Extract the (x, y) coordinate from the center of the cell holding the provided text.  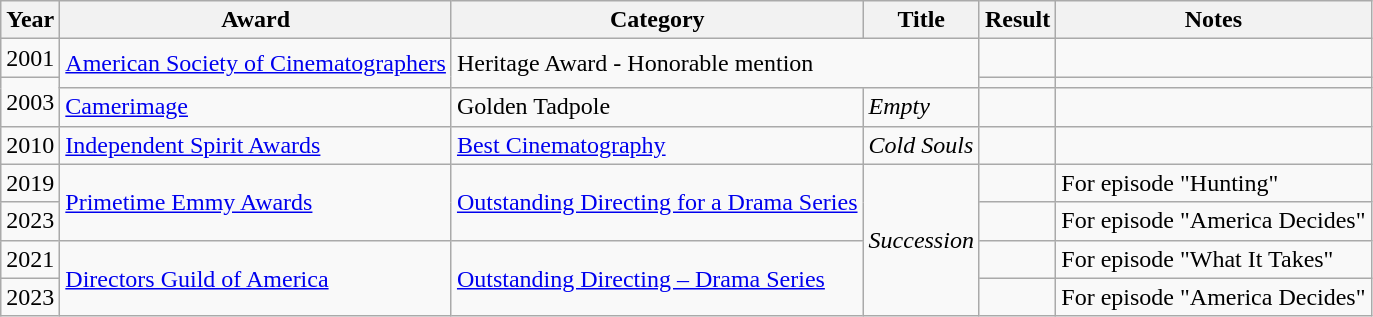
For episode "Hunting" (1214, 183)
Notes (1214, 20)
Category (657, 20)
2001 (30, 58)
Succession (921, 240)
Empty (921, 107)
Cold Souls (921, 145)
Heritage Award - Honorable mention (715, 64)
2019 (30, 183)
Golden Tadpole (657, 107)
Award (256, 20)
2010 (30, 145)
Year (30, 20)
American Society of Cinematographers (256, 64)
Independent Spirit Awards (256, 145)
2021 (30, 259)
Directors Guild of America (256, 278)
Result (1017, 20)
Best Cinematography (657, 145)
For episode "What It Takes" (1214, 259)
Primetime Emmy Awards (256, 202)
Camerimage (256, 107)
Outstanding Directing for a Drama Series (657, 202)
Outstanding Directing – Drama Series (657, 278)
2003 (30, 102)
Title (921, 20)
